Extract the [x, y] coordinate from the center of the cell holding the provided text.  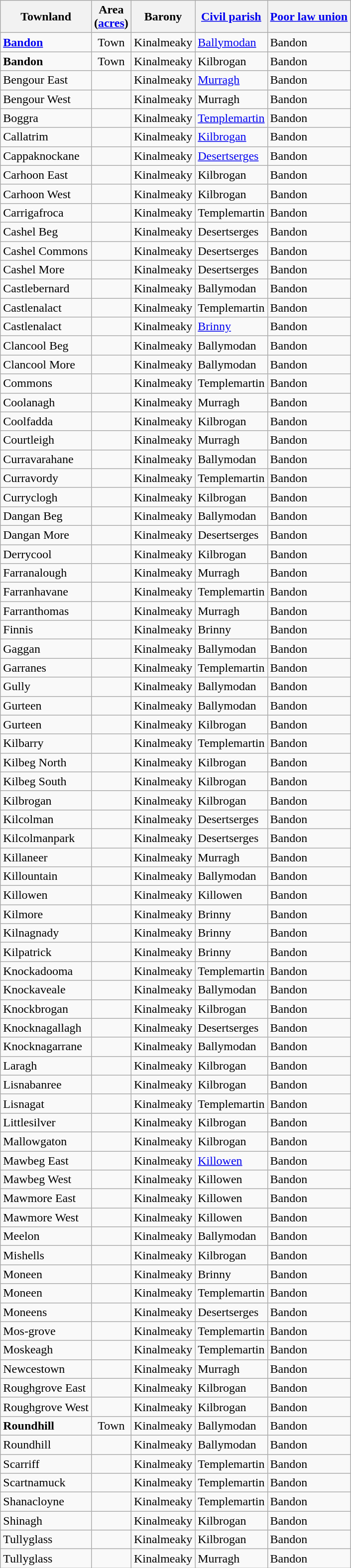
Castlebernard [46, 289]
Knockadooma [46, 971]
Mawmore West [46, 1217]
Kilpatrick [46, 952]
Kilcolman [46, 819]
Cashel More [46, 270]
Kilbeg North [46, 762]
Civil parish [231, 17]
Lisnabanree [46, 1085]
Roughgrove West [46, 1407]
Garranes [46, 668]
Bengour East [46, 80]
Curravordy [46, 478]
Mos-grove [46, 1331]
Bengour West [46, 99]
Carhoon East [46, 175]
Coolanagh [46, 402]
Barony [163, 17]
Coolfadda [46, 421]
Boggra [46, 118]
Moskeagh [46, 1350]
Gaggan [46, 649]
Townland [46, 17]
Farranthomas [46, 611]
Carrigafroca [46, 213]
Moneens [46, 1312]
Mishells [46, 1255]
Kilnagnady [46, 933]
Curryclogh [46, 497]
Poor law union [309, 17]
Newcestown [46, 1369]
Dangan More [46, 535]
Cashel Beg [46, 232]
Cappaknockane [46, 156]
Courtleigh [46, 440]
Shanacloyne [46, 1502]
Mallowgaton [46, 1141]
Shinagh [46, 1521]
Killountain [46, 876]
Kilmore [46, 914]
Dangan Beg [46, 516]
Farranalough [46, 573]
Kilbeg South [46, 781]
Scartnamuck [46, 1483]
Littlesilver [46, 1122]
Commons [46, 383]
Mawbeg East [46, 1161]
Knockaveale [46, 990]
Carhoon West [46, 194]
Area(acres) [111, 17]
Gully [46, 687]
Derrycool [46, 554]
Clancool More [46, 364]
Cashel Commons [46, 250]
Farranhavane [46, 592]
Clancool Beg [46, 346]
Finnis [46, 630]
Roughgrove East [46, 1388]
Callatrim [46, 137]
Mawmore East [46, 1199]
Knockbrogan [46, 1009]
Kilbarry [46, 743]
Knocknagarrane [46, 1047]
Laragh [46, 1066]
Killaneer [46, 857]
Meelon [46, 1236]
Mawbeg West [46, 1180]
Kilcolmanpark [46, 838]
Scarriff [46, 1463]
Curravarahane [46, 459]
Knocknagallagh [46, 1028]
Lisnagat [46, 1103]
